Return the (X, Y) coordinate for the center point of the cell that contains the specified text.  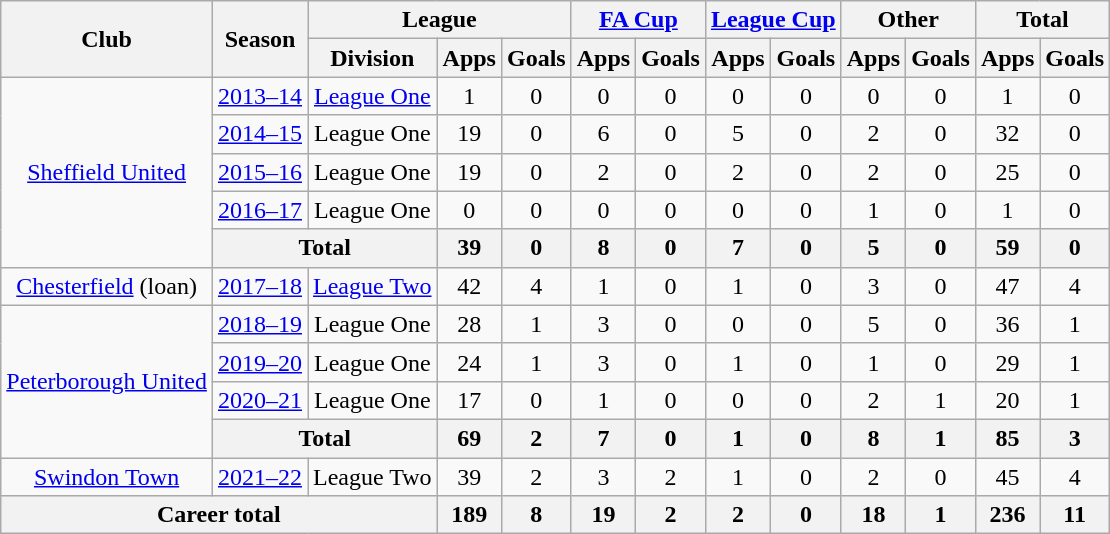
Other (908, 20)
2015–16 (260, 172)
2016–17 (260, 210)
17 (469, 400)
85 (1007, 438)
36 (1007, 324)
45 (1007, 477)
Swindon Town (107, 477)
236 (1007, 515)
18 (873, 515)
2019–20 (260, 362)
59 (1007, 248)
24 (469, 362)
42 (469, 286)
189 (469, 515)
Season (260, 39)
20 (1007, 400)
Club (107, 39)
Chesterfield (loan) (107, 286)
2018–19 (260, 324)
32 (1007, 134)
Division (373, 58)
28 (469, 324)
2014–15 (260, 134)
League Cup (773, 20)
FA Cup (638, 20)
2013–14 (260, 96)
2020–21 (260, 400)
25 (1007, 172)
Peterborough United (107, 381)
2017–18 (260, 286)
League (440, 20)
6 (603, 134)
11 (1075, 515)
47 (1007, 286)
69 (469, 438)
Sheffield United (107, 172)
Career total (219, 515)
2021–22 (260, 477)
29 (1007, 362)
